Return the (X, Y) coordinate for the center point of the cell that contains the specified text.  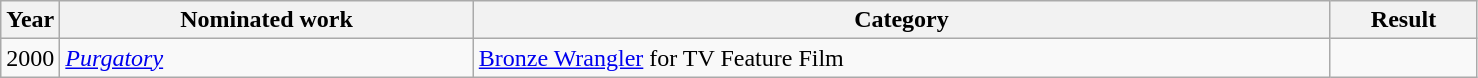
Result (1404, 20)
Category (901, 20)
Bronze Wrangler for TV Feature Film (901, 58)
2000 (30, 58)
Nominated work (266, 20)
Year (30, 20)
Purgatory (266, 58)
